Pinpoint the cell where the given text exists, returning its [x, y] midpoint coordinate. 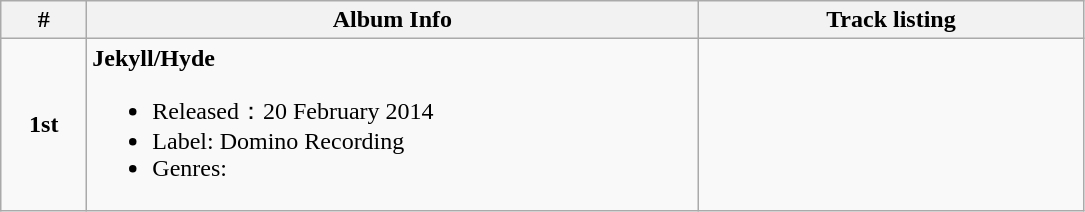
Track listing [891, 20]
# [44, 20]
Jekyll/HydeReleased：20 February 2014Label: Domino RecordingGenres: [392, 125]
1st [44, 125]
Album Info [392, 20]
